Return (x, y) of the center of cell containing provided text 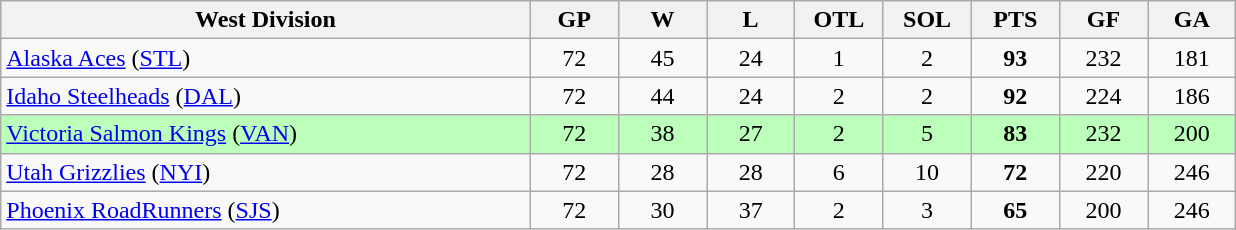
Phoenix RoadRunners (SJS) (266, 210)
10 (927, 172)
W (662, 20)
GP (574, 20)
West Division (266, 20)
220 (1103, 172)
224 (1103, 96)
181 (1192, 58)
Idaho Steelheads (DAL) (266, 96)
GF (1103, 20)
GA (1192, 20)
Alaska Aces (STL) (266, 58)
65 (1015, 210)
L (751, 20)
Victoria Salmon Kings (VAN) (266, 134)
37 (751, 210)
Utah Grizzlies (NYI) (266, 172)
45 (662, 58)
83 (1015, 134)
44 (662, 96)
27 (751, 134)
3 (927, 210)
30 (662, 210)
OTL (839, 20)
92 (1015, 96)
6 (839, 172)
1 (839, 58)
SOL (927, 20)
PTS (1015, 20)
186 (1192, 96)
5 (927, 134)
93 (1015, 58)
38 (662, 134)
